Locate the cell with the specified text and output its (X, Y) center coordinate. 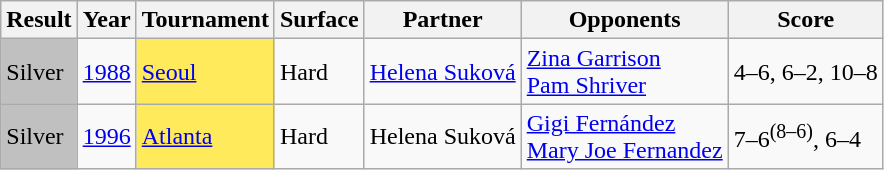
Score (806, 20)
Opponents (624, 20)
Year (106, 20)
1988 (106, 72)
Tournament (205, 20)
Zina Garrison Pam Shriver (624, 72)
Surface (319, 20)
1996 (106, 136)
Partner (442, 20)
Atlanta (205, 136)
Seoul (205, 72)
7–6(8–6), 6–4 (806, 136)
Gigi Fernández Mary Joe Fernandez (624, 136)
4–6, 6–2, 10–8 (806, 72)
Result (39, 20)
